Return the [x, y] coordinate for the center point of the cell that contains the specified text.  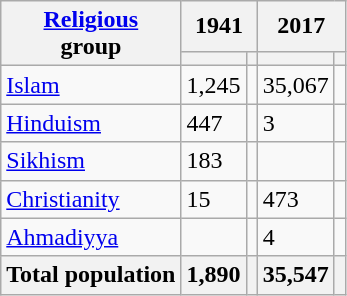
2017 [301, 26]
Religiousgroup [91, 34]
1,890 [214, 275]
Hinduism [91, 123]
473 [296, 199]
Islam [91, 85]
Christianity [91, 199]
4 [296, 237]
447 [214, 123]
1,245 [214, 85]
35,547 [296, 275]
183 [214, 161]
Ahmadiyya [91, 237]
Total population [91, 275]
3 [296, 123]
35,067 [296, 85]
1941 [219, 26]
15 [214, 199]
Sikhism [91, 161]
